For the text-containing cell, return its midpoint in (X, Y) coordinate format. 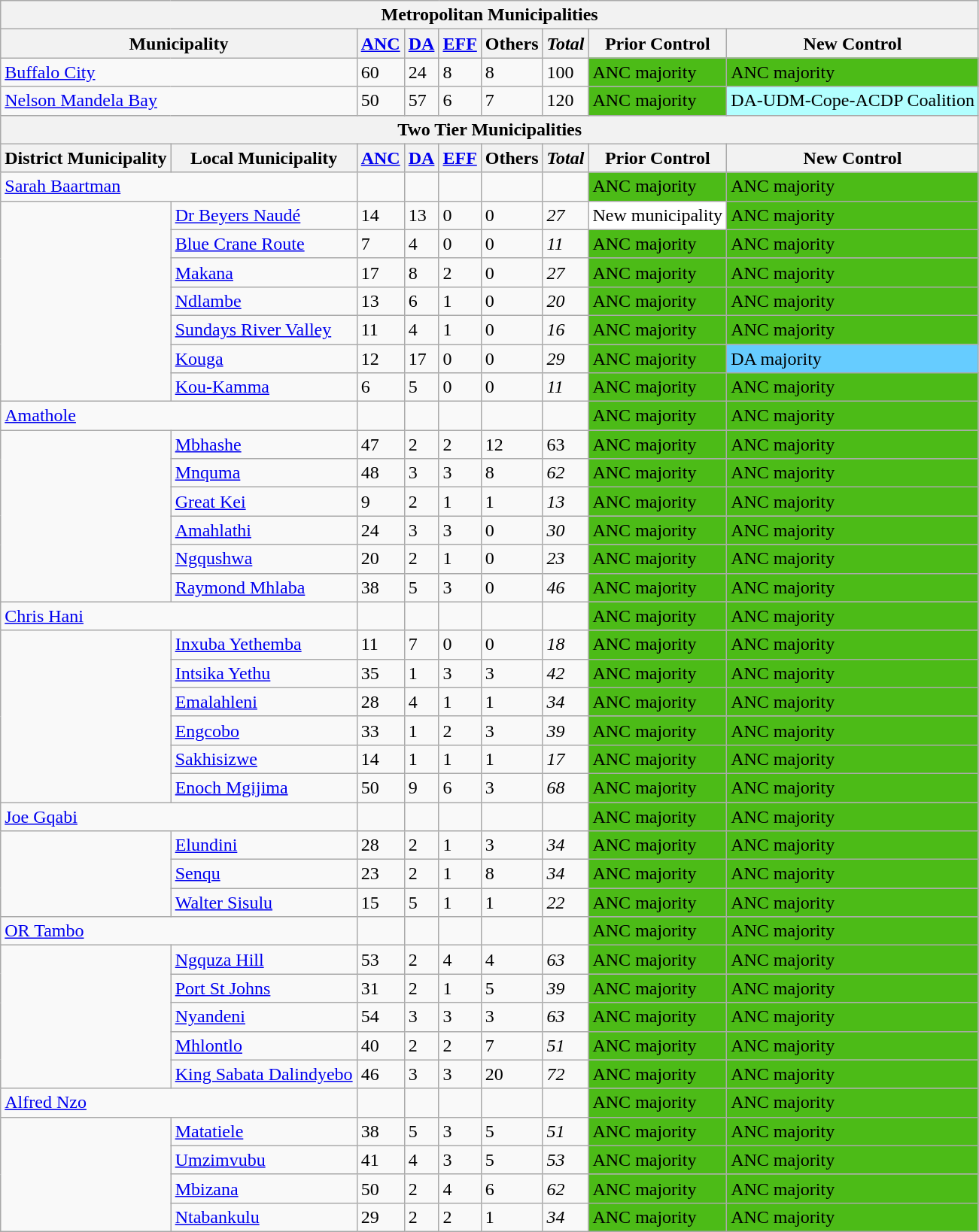
Engcobo (263, 730)
35 (381, 673)
Sundays River Valley (263, 329)
41 (381, 1160)
Amathole (179, 416)
DA majority (853, 359)
Great Kei (263, 502)
100 (566, 72)
47 (381, 445)
Walter Sisulu (263, 903)
Enoch Mgijima (263, 787)
New municipality (658, 215)
Umzimvubu (263, 1160)
Ngquza Hill (263, 960)
Sakhisizwe (263, 759)
Two Tier Municipalities (490, 129)
Ndlambe (263, 301)
68 (566, 787)
OR Tambo (179, 931)
54 (381, 1017)
Nelson Mandela Bay (179, 101)
Blue Crane Route (263, 244)
Amahlathi (263, 530)
Buffalo City (179, 72)
48 (381, 473)
Sarah Baartman (179, 187)
Ngqushwa (263, 559)
40 (381, 1045)
District Municipality (86, 158)
Port St Johns (263, 988)
15 (381, 903)
Mhlontlo (263, 1045)
31 (381, 988)
Kouga (263, 359)
22 (566, 903)
33 (381, 730)
Intsika Yethu (263, 673)
Mbhashe (263, 445)
42 (566, 673)
120 (566, 101)
57 (421, 101)
Ntabankulu (263, 1217)
DA-UDM-Cope-ACDP Coalition (853, 101)
King Sabata Dalindyebo (263, 1074)
Municipality (179, 44)
Alfred Nzo (179, 1103)
Mbizana (263, 1188)
Elundini (263, 845)
30 (566, 530)
Dr Beyers Naudé (263, 215)
Senqu (263, 874)
Emalahleni (263, 702)
Local Municipality (263, 158)
Raymond Mhlaba (263, 587)
Joe Gqabi (179, 816)
Inxuba Yethemba (263, 645)
Metropolitan Municipalities (490, 15)
16 (566, 329)
Makana (263, 272)
18 (566, 645)
Chris Hani (179, 616)
Matatiele (263, 1131)
72 (566, 1074)
Nyandeni (263, 1017)
Mnquma (263, 473)
Kou-Kamma (263, 387)
60 (381, 72)
